Capture the cell that displays the provided text and extract its (X, Y) central coordinate. 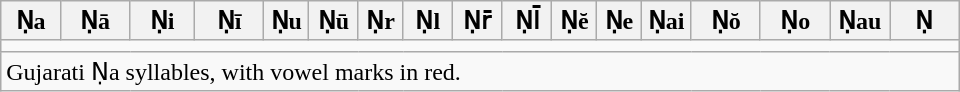
Ṇĕ (574, 21)
Ṇ (925, 21)
Ṇa (31, 21)
Ṇau (860, 21)
Ṇu (286, 21)
Gujarati Ṇa syllables, with vowel marks in red. (480, 71)
Ṇī (229, 21)
Ṇe (620, 21)
Ṇo (795, 21)
Ṇā (95, 21)
Ṇai (666, 21)
Ṇū (334, 21)
Ṇŏ (726, 21)
Ṇr̄ (478, 21)
Ṇi (162, 21)
Ṇr (380, 21)
Ṇl (428, 21)
Ṇl̄ (527, 21)
